Find where the given text appears and provide that cell's center as [X, Y] coordinate. 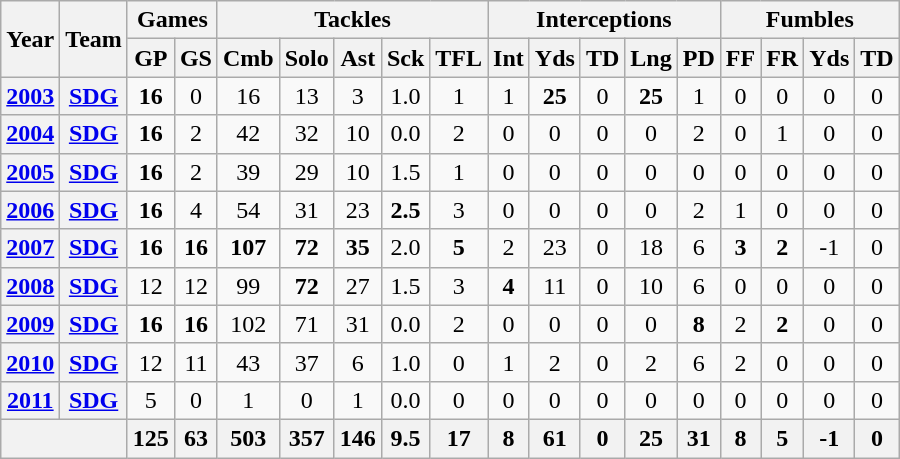
GP [150, 58]
2008 [30, 286]
Lng [651, 58]
42 [248, 134]
125 [150, 438]
TFL [459, 58]
2010 [30, 362]
32 [306, 134]
2006 [30, 210]
9.5 [405, 438]
503 [248, 438]
2.0 [405, 248]
FR [782, 58]
18 [651, 248]
Ast [358, 58]
27 [358, 286]
2009 [30, 324]
GS [196, 58]
2003 [30, 96]
54 [248, 210]
Games [172, 20]
43 [248, 362]
Interceptions [604, 20]
107 [248, 248]
102 [248, 324]
146 [358, 438]
2007 [30, 248]
Int [509, 58]
2004 [30, 134]
Year [30, 39]
39 [248, 172]
99 [248, 286]
PD [698, 58]
2005 [30, 172]
Solo [306, 58]
2.5 [405, 210]
FF [740, 58]
2011 [30, 400]
Tackles [352, 20]
63 [196, 438]
71 [306, 324]
29 [306, 172]
37 [306, 362]
17 [459, 438]
35 [358, 248]
Sck [405, 58]
357 [306, 438]
61 [554, 438]
Team [94, 39]
Fumbles [810, 20]
Cmb [248, 58]
13 [306, 96]
